Determine the [X, Y] coordinate at the center of the cell enclosing the given text.  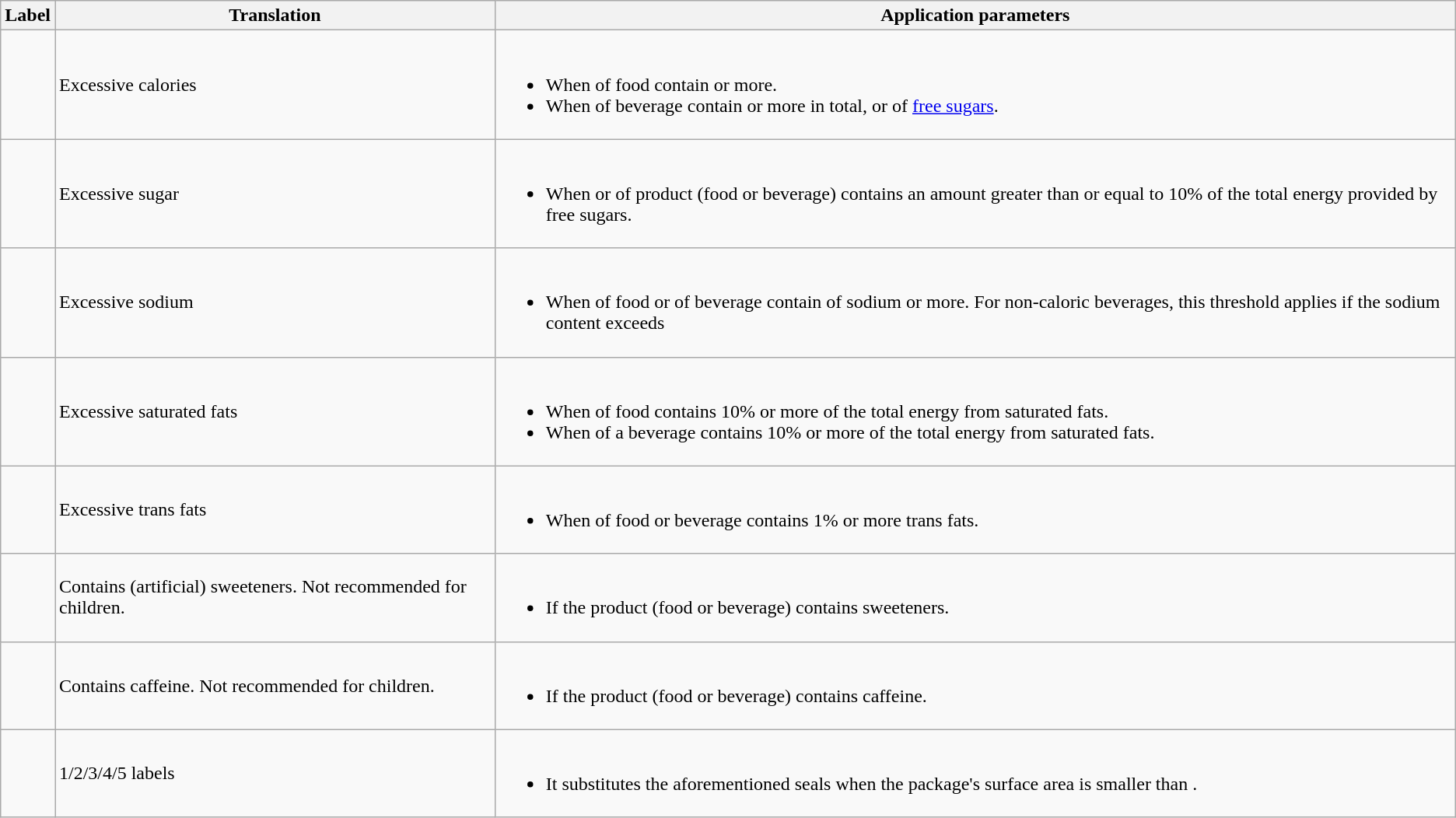
Excessive sodium [275, 302]
Contains (artificial) sweeteners. Not recommended for children. [275, 597]
Excessive saturated fats [275, 411]
Application parameters [975, 16]
When of food contain or more.When of beverage contain or more in total, or of free sugars. [975, 85]
It substitutes the aforementioned seals when the package's surface area is smaller than . [975, 773]
Label [28, 16]
Excessive calories [275, 85]
If the product (food or beverage) contains caffeine. [975, 686]
Contains caffeine. Not recommended for children. [275, 686]
1/2/3/4/5 labels [275, 773]
When of food or of beverage contain of sodium or more. For non-caloric beverages, this threshold applies if the sodium content exceeds [975, 302]
Excessive sugar [275, 194]
Excessive trans fats [275, 510]
When of food or beverage contains 1% or more trans fats. [975, 510]
Translation [275, 16]
When or of product (food or beverage) contains an amount greater than or equal to 10% of the total energy provided by free sugars. [975, 194]
If the product (food or beverage) contains sweeteners. [975, 597]
